Detect which cell encompasses the target text, then output its [X, Y] center coordinate. 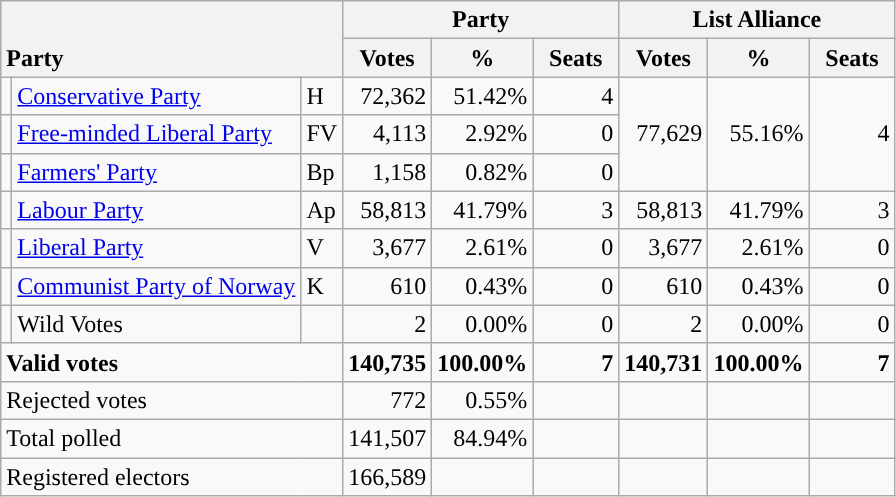
72,362 [388, 96]
Communist Party of Norway [156, 286]
4,113 [388, 134]
K [322, 286]
Free-minded Liberal Party [156, 134]
FV [322, 134]
141,507 [388, 438]
V [322, 248]
0.55% [482, 400]
2.92% [482, 134]
772 [388, 400]
Bp [322, 172]
55.16% [758, 134]
140,731 [664, 362]
Farmers' Party [156, 172]
0.82% [482, 172]
Registered electors [172, 477]
Rejected votes [172, 400]
1,158 [388, 172]
Ap [322, 210]
Liberal Party [156, 248]
List Alliance [757, 20]
Wild Votes [156, 324]
Valid votes [172, 362]
H [322, 96]
77,629 [664, 134]
Total polled [172, 438]
Labour Party [156, 210]
51.42% [482, 96]
140,735 [388, 362]
Conservative Party [156, 96]
166,589 [388, 477]
84.94% [482, 438]
